Determine the [x, y] coordinate at the center of the cell enclosing the given text.  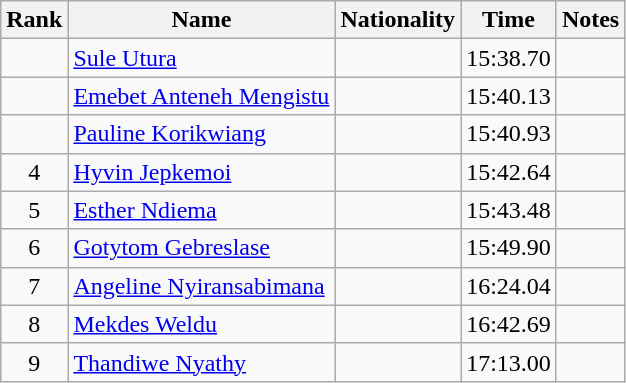
4 [34, 172]
Time [509, 20]
16:42.69 [509, 324]
15:42.64 [509, 172]
Pauline Korikwiang [202, 134]
Rank [34, 20]
Notes [590, 20]
Name [202, 20]
16:24.04 [509, 286]
Gotytom Gebreslase [202, 248]
17:13.00 [509, 362]
7 [34, 286]
8 [34, 324]
15:43.48 [509, 210]
6 [34, 248]
15:38.70 [509, 58]
Angeline Nyiransabimana [202, 286]
15:40.93 [509, 134]
Emebet Anteneh Mengistu [202, 96]
15:40.13 [509, 96]
15:49.90 [509, 248]
Nationality [398, 20]
9 [34, 362]
Mekdes Weldu [202, 324]
Sule Utura [202, 58]
Thandiwe Nyathy [202, 362]
Esther Ndiema [202, 210]
5 [34, 210]
Hyvin Jepkemoi [202, 172]
